Locate the cell with the specified text and output its [x, y] center coordinate. 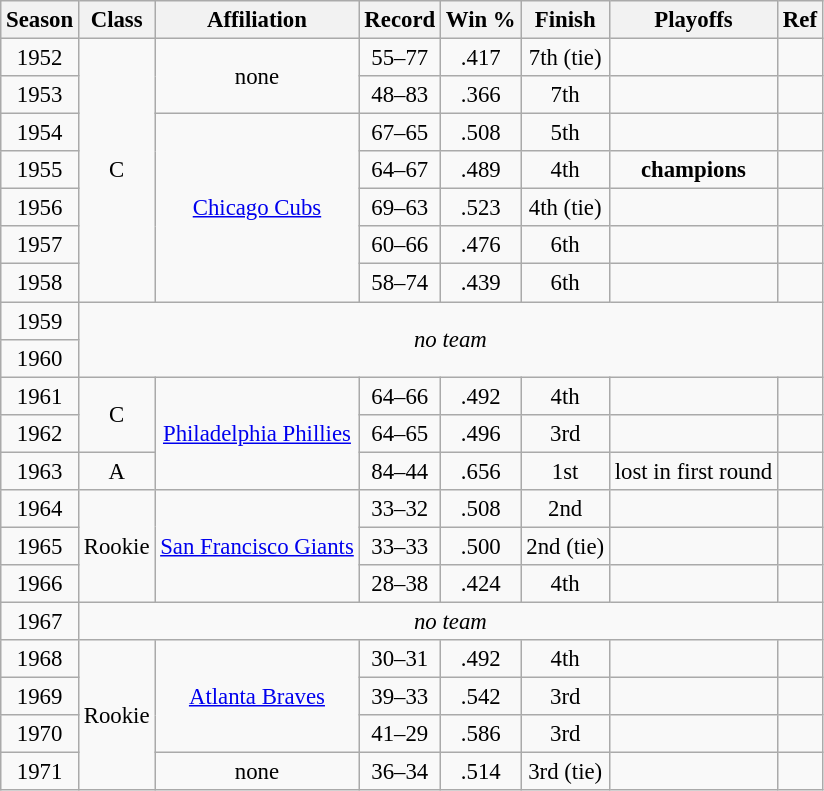
1958 [40, 283]
Ref [800, 20]
.542 [481, 697]
lost in first round [693, 471]
2nd [565, 509]
28–38 [400, 584]
.424 [481, 584]
33–32 [400, 509]
64–66 [400, 396]
67–65 [400, 133]
.514 [481, 772]
69–63 [400, 208]
55–77 [400, 58]
1953 [40, 95]
1955 [40, 170]
Chicago Cubs [257, 208]
.489 [481, 170]
39–33 [400, 697]
1971 [40, 772]
.439 [481, 283]
.586 [481, 734]
84–44 [400, 471]
41–29 [400, 734]
64–65 [400, 433]
Record [400, 20]
1961 [40, 396]
2nd (tie) [565, 546]
1960 [40, 358]
48–83 [400, 95]
1st [565, 471]
36–34 [400, 772]
Class [116, 20]
1963 [40, 471]
7th [565, 95]
1969 [40, 697]
64–67 [400, 170]
1956 [40, 208]
Win % [481, 20]
.656 [481, 471]
.476 [481, 245]
.366 [481, 95]
1959 [40, 321]
Affiliation [257, 20]
Atlanta Braves [257, 696]
1968 [40, 659]
.417 [481, 58]
3rd (tie) [565, 772]
7th (tie) [565, 58]
1952 [40, 58]
Finish [565, 20]
1957 [40, 245]
Season [40, 20]
1954 [40, 133]
1966 [40, 584]
5th [565, 133]
1967 [40, 621]
60–66 [400, 245]
33–33 [400, 546]
1962 [40, 433]
A [116, 471]
champions [693, 170]
.523 [481, 208]
Philadelphia Phillies [257, 434]
30–31 [400, 659]
1964 [40, 509]
58–74 [400, 283]
4th (tie) [565, 208]
1965 [40, 546]
1970 [40, 734]
.496 [481, 433]
.500 [481, 546]
San Francisco Giants [257, 546]
Playoffs [693, 20]
